Determine the [X, Y] coordinate at the center of the cell enclosing the given text.  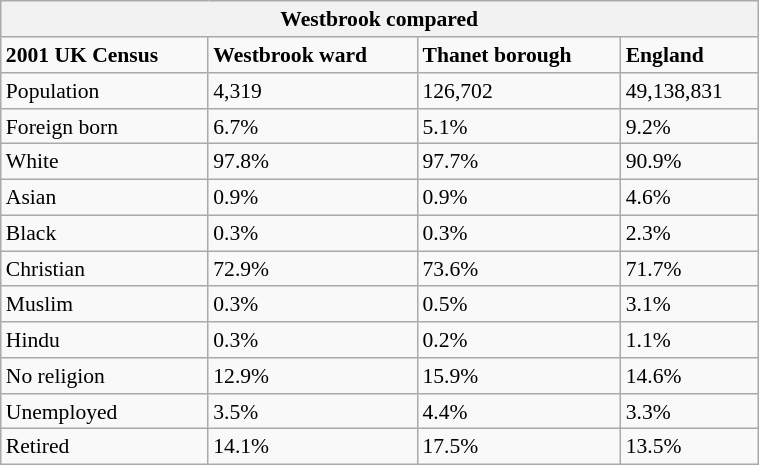
Muslim [104, 304]
126,702 [518, 91]
14.6% [690, 376]
3.5% [312, 411]
2.3% [690, 233]
72.9% [312, 269]
Westbrook ward [312, 55]
Population [104, 91]
5.1% [518, 126]
14.1% [312, 447]
Foreign born [104, 126]
White [104, 162]
15.9% [518, 376]
90.9% [690, 162]
9.2% [690, 126]
Unemployed [104, 411]
2001 UK Census [104, 55]
Thanet borough [518, 55]
0.5% [518, 304]
73.6% [518, 269]
Westbrook compared [380, 19]
Black [104, 233]
49,138,831 [690, 91]
4,319 [312, 91]
3.1% [690, 304]
1.1% [690, 340]
Retired [104, 447]
No religion [104, 376]
6.7% [312, 126]
71.7% [690, 269]
0.2% [518, 340]
97.7% [518, 162]
13.5% [690, 447]
Asian [104, 197]
4.4% [518, 411]
17.5% [518, 447]
3.3% [690, 411]
Christian [104, 269]
12.9% [312, 376]
England [690, 55]
97.8% [312, 162]
4.6% [690, 197]
Hindu [104, 340]
